From the cell containing the given text, extract its center point as [X, Y] coordinate. 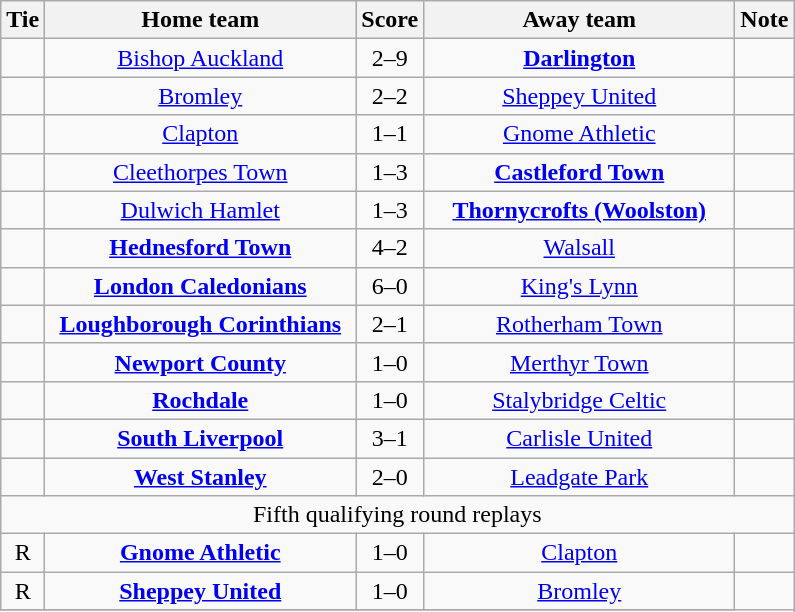
Darlington [580, 58]
Fifth qualifying round replays [398, 515]
Rotherham Town [580, 324]
Carlisle United [580, 438]
Tie [23, 20]
Castleford Town [580, 172]
Home team [200, 20]
2–0 [390, 477]
Walsall [580, 248]
Merthyr Town [580, 362]
2–9 [390, 58]
2–1 [390, 324]
Stalybridge Celtic [580, 400]
South Liverpool [200, 438]
London Caledonians [200, 286]
Bishop Auckland [200, 58]
Away team [580, 20]
Newport County [200, 362]
Loughborough Corinthians [200, 324]
Leadgate Park [580, 477]
2–2 [390, 96]
Hednesford Town [200, 248]
Note [764, 20]
King's Lynn [580, 286]
West Stanley [200, 477]
3–1 [390, 438]
6–0 [390, 286]
Rochdale [200, 400]
Dulwich Hamlet [200, 210]
4–2 [390, 248]
Cleethorpes Town [200, 172]
Thornycrofts (Woolston) [580, 210]
1–1 [390, 134]
Score [390, 20]
